Return (X, Y) of the center of cell containing provided text 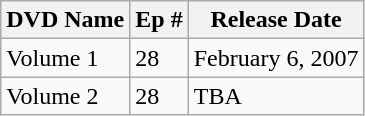
Volume 2 (66, 96)
Release Date (276, 20)
DVD Name (66, 20)
February 6, 2007 (276, 58)
Ep # (159, 20)
Volume 1 (66, 58)
TBA (276, 96)
